Scan for the cell matching the given text and deliver its (x, y) coordinate at center. 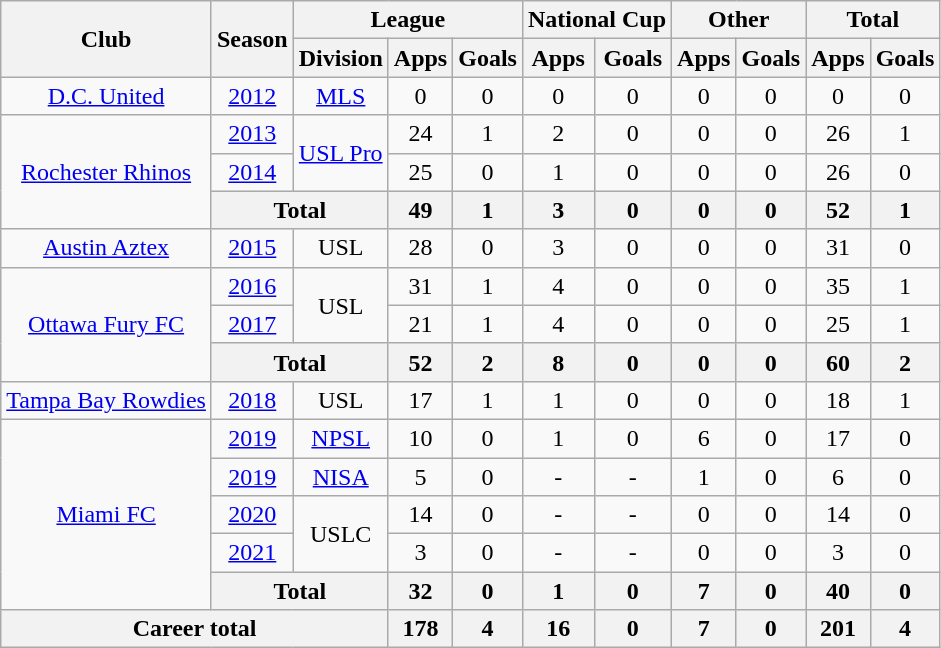
32 (420, 591)
2016 (252, 286)
2018 (252, 400)
Club (106, 39)
35 (838, 286)
8 (558, 362)
Miami FC (106, 514)
2015 (252, 248)
18 (838, 400)
2014 (252, 172)
NPSL (340, 438)
National Cup (596, 20)
28 (420, 248)
201 (838, 629)
Career total (195, 629)
USLC (340, 534)
Division (340, 58)
40 (838, 591)
2012 (252, 96)
2020 (252, 515)
2013 (252, 134)
USL Pro (340, 153)
21 (420, 324)
10 (420, 438)
2021 (252, 553)
Other (739, 20)
D.C. United (106, 96)
Austin Aztex (106, 248)
Season (252, 39)
178 (420, 629)
24 (420, 134)
NISA (340, 477)
League (408, 20)
Rochester Rhinos (106, 172)
MLS (340, 96)
Tampa Bay Rowdies (106, 400)
16 (558, 629)
60 (838, 362)
Ottawa Fury FC (106, 324)
5 (420, 477)
2017 (252, 324)
49 (420, 210)
